From the cell containing the given text, extract its center point as [X, Y] coordinate. 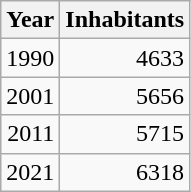
Year [30, 20]
1990 [30, 58]
2021 [30, 172]
2011 [30, 134]
Inhabitants [125, 20]
5715 [125, 134]
5656 [125, 96]
4633 [125, 58]
6318 [125, 172]
2001 [30, 96]
